Identify which cell holds the provided text, then report its [x, y] central coordinate. 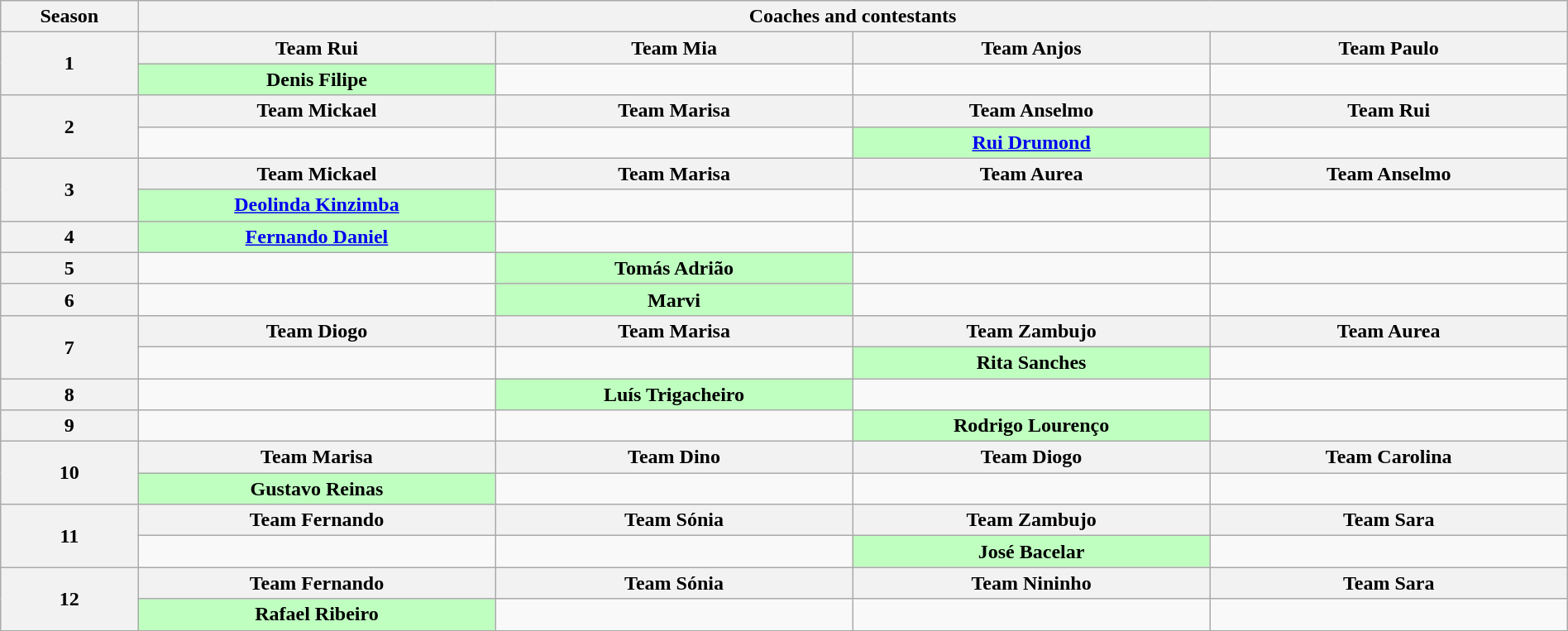
Team Carolina [1389, 457]
Team Mia [674, 48]
Team Paulo [1389, 48]
6 [69, 299]
Fernando Daniel [317, 237]
Luís Trigacheiro [674, 394]
2 [69, 127]
12 [69, 599]
10 [69, 473]
Marvi [674, 299]
José Bacelar [1031, 552]
5 [69, 268]
7 [69, 347]
1 [69, 64]
Team Anjos [1031, 48]
Deolinda Kinzimba [317, 205]
Team Nininho [1031, 583]
4 [69, 237]
Team Dino [674, 457]
Rodrigo Lourenço [1031, 426]
Season [69, 17]
Gustavo Reinas [317, 489]
Denis Filipe [317, 79]
Tomás Adrião [674, 268]
Rui Drumond [1031, 142]
3 [69, 189]
Rafael Ribeiro [317, 614]
8 [69, 394]
Rita Sanches [1031, 362]
11 [69, 536]
Coaches and contestants [853, 17]
9 [69, 426]
